Detect which cell encompasses the target text, then output its (x, y) center coordinate. 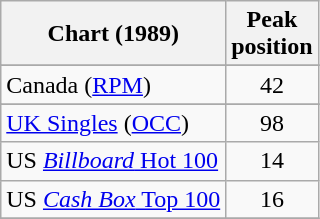
US Cash Box Top 100 (114, 199)
98 (272, 123)
US Billboard Hot 100 (114, 161)
14 (272, 161)
42 (272, 85)
Canada (RPM) (114, 85)
Chart (1989) (114, 34)
UK Singles (OCC) (114, 123)
Peakposition (272, 34)
16 (272, 199)
